Search for the cell housing the specified text and yield its [x, y] center coordinate. 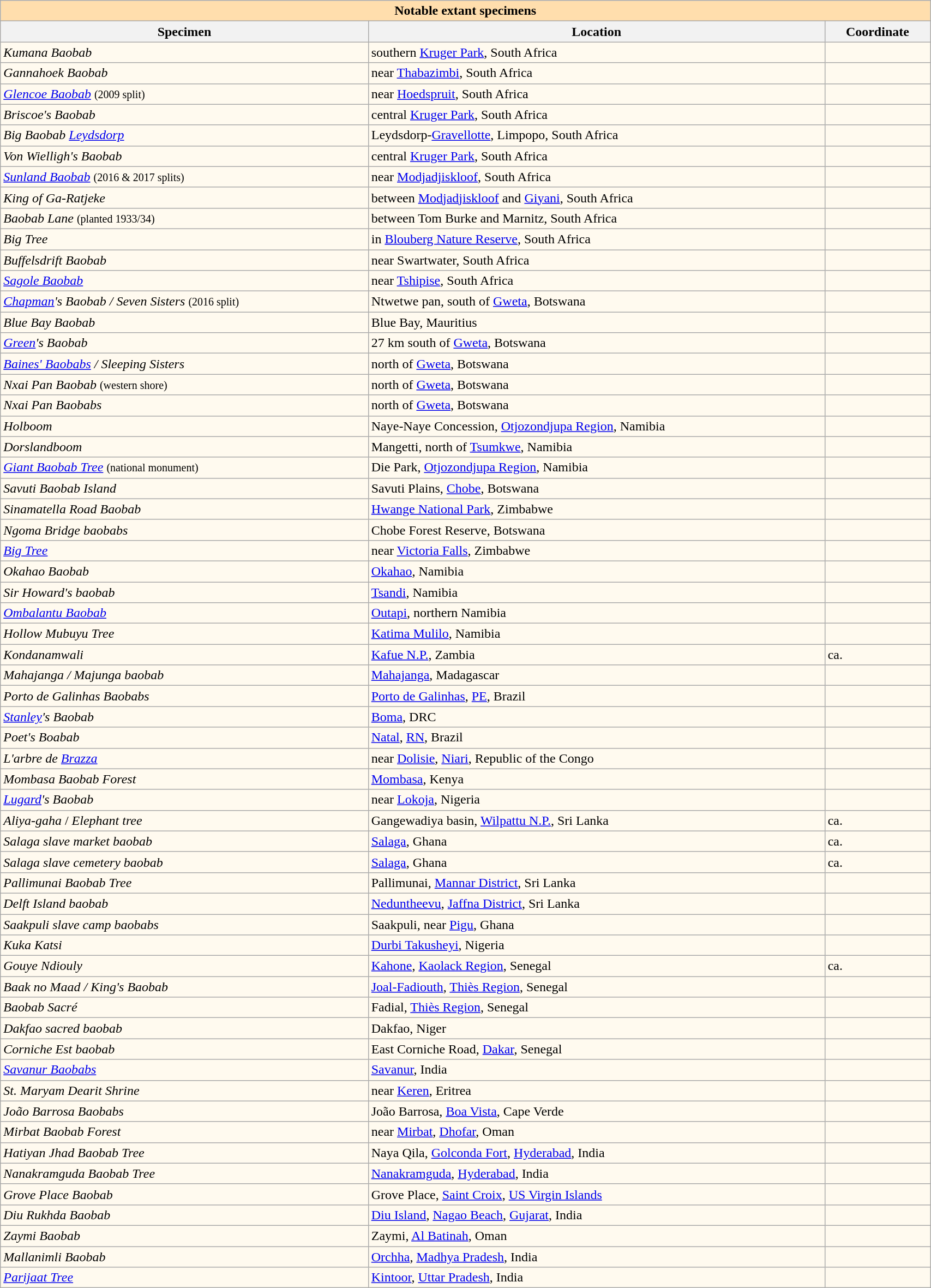
Big Baobab Leydsdorp [184, 135]
near Mirbat, Dhofar, Oman [597, 1132]
Hwange National Park, Zimbabwe [597, 509]
near Lokoja, Nigeria [597, 800]
Outapi, northern Namibia [597, 613]
Joal-Fadiouth, Thiès Region, Senegal [597, 987]
Natal, RN, Brazil [597, 738]
Mallanimli Baobab [184, 1256]
Ntwetwe pan, south of Gweta, Botswana [597, 302]
Aliya-gaha / Elephant tree [184, 820]
Buffelsdrift Baobab [184, 260]
Porto de Galinhas Baobabs [184, 696]
Savanur, India [597, 1070]
Kintoor, Uttar Pradesh, India [597, 1278]
Porto de Galinhas, PE, Brazil [597, 696]
between Tom Burke and Marnitz, South Africa [597, 218]
Dorslandboom [184, 447]
Kafue N.P., Zambia [597, 655]
Blue Bay, Mauritius [597, 322]
Gouye Ndiouly [184, 966]
near Modjadjiskloof, South Africa [597, 177]
Baobab Sacré [184, 1008]
Salaga slave cemetery baobab [184, 862]
Ngoma Bridge baobabs [184, 530]
Dakfao, Niger [597, 1028]
Ombalantu Baobab [184, 613]
King of Ga-Ratjeke [184, 197]
near Hoedspruit, South Africa [597, 94]
Glencoe Baobab (2009 split) [184, 94]
Delft Island baobab [184, 903]
Von Wielligh's Baobab [184, 156]
Parijaat Tree [184, 1278]
João Barrosa, Boa Vista, Cape Verde [597, 1111]
João Barrosa Baobabs [184, 1111]
Gannahoek Baobab [184, 73]
Dakfao sacred baobab [184, 1028]
Fadial, Thiès Region, Senegal [597, 1008]
near Keren, Eritrea [597, 1091]
near Tshipise, South Africa [597, 281]
Savuti Baobab Island [184, 488]
Mombasa Baobab Forest [184, 779]
Sir Howard's baobab [184, 592]
Baak no Maad / King's Baobab [184, 987]
Die Park, Otjozondjupa Region, Namibia [597, 468]
Mangetti, north of Tsumkwe, Namibia [597, 447]
Chapman's Baobab / Seven Sisters (2016 split) [184, 302]
Nxai Pan Baobab (western shore) [184, 385]
L'arbre de Brazza [184, 758]
Mirbat Baobab Forest [184, 1132]
Blue Bay Baobab [184, 322]
Naye-Naye Concession, Otjozondjupa Region, Namibia [597, 426]
Corniche Est baobab [184, 1049]
Nanakramguda Baobab Tree [184, 1173]
Kondanamwali [184, 655]
Okahao, Namibia [597, 571]
Okahao Baobab [184, 571]
Kuka Katsi [184, 945]
Mombasa, Kenya [597, 779]
Hollow Mubuyu Tree [184, 634]
Poet's Boabab [184, 738]
Hatiyan Jhad Baobab Tree [184, 1153]
Katima Mulilo, Namibia [597, 634]
27 km south of Gweta, Botswana [597, 343]
Savuti Plains, Chobe, Botswana [597, 488]
Baines' Baobabs / Sleeping Sisters [184, 364]
Briscoe's Baobab [184, 115]
Mahajanga / Majunga baobab [184, 675]
Coordinate [878, 32]
Sagole Baobab [184, 281]
Saakpuli slave camp baobabs [184, 925]
Gangewadiya basin, Wilpattu N.P., Sri Lanka [597, 820]
Tsandi, Namibia [597, 592]
Sunland Baobab (2016 & 2017 splits) [184, 177]
Diu Island, Nagao Beach, Gujarat, India [597, 1215]
near Victoria Falls, Zimbabwe [597, 550]
Green's Baobab [184, 343]
East Corniche Road, Dakar, Senegal [597, 1049]
Saakpuli, near Pigu, Ghana [597, 925]
Giant Baobab Tree (national monument) [184, 468]
between Modjadjiskloof and Giyani, South Africa [597, 197]
Zaymi, Al Batinah, Oman [597, 1236]
near Swartwater, South Africa [597, 260]
southern Kruger Park, South Africa [597, 52]
Holboom [184, 426]
Nxai Pan Baobabs [184, 405]
Baobab Lane (planted 1933/34) [184, 218]
Sinamatella Road Baobab [184, 509]
Grove Place, Saint Croix, US Virgin Islands [597, 1194]
near Thabazimbi, South Africa [597, 73]
Stanley's Baobab [184, 717]
Specimen [184, 32]
Pallimunai, Mannar District, Sri Lanka [597, 883]
Neduntheevu, Jaffna District, Sri Lanka [597, 903]
Orchha, Madhya Pradesh, India [597, 1256]
Notable extant specimens [466, 11]
Salaga slave market baobab [184, 841]
Pallimunai Baobab Tree [184, 883]
Boma, DRC [597, 717]
Kumana Baobab [184, 52]
Chobe Forest Reserve, Botswana [597, 530]
Location [597, 32]
Durbi Takusheyi, Nigeria [597, 945]
in Blouberg Nature Reserve, South Africa [597, 239]
Savanur Baobabs [184, 1070]
Grove Place Baobab [184, 1194]
Kahone, Kaolack Region, Senegal [597, 966]
Zaymi Baobab [184, 1236]
St. Maryam Dearit Shrine [184, 1091]
Leydsdorp-Gravellotte, Limpopo, South Africa [597, 135]
near Dolisie, Niari, Republic of the Congo [597, 758]
Naya Qila, Golconda Fort, Hyderabad, India [597, 1153]
Diu Rukhda Baobab [184, 1215]
Mahajanga, Madagascar [597, 675]
Nanakramguda, Hyderabad, India [597, 1173]
Lugard's Baobab [184, 800]
